Search for the cell housing the specified text and yield its (x, y) center coordinate. 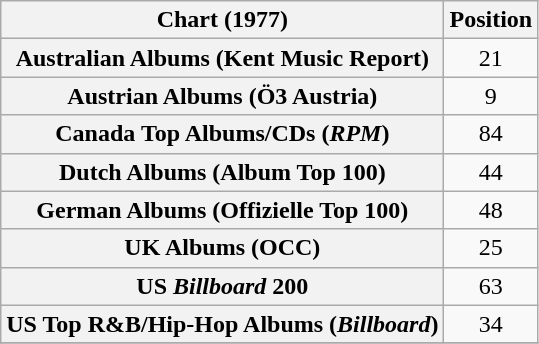
Austrian Albums (Ö3 Austria) (222, 96)
84 (491, 134)
German Albums (Offizielle Top 100) (222, 210)
21 (491, 58)
Canada Top Albums/CDs (RPM) (222, 134)
Dutch Albums (Album Top 100) (222, 172)
US Billboard 200 (222, 286)
25 (491, 248)
UK Albums (OCC) (222, 248)
34 (491, 324)
US Top R&B/Hip-Hop Albums (Billboard) (222, 324)
63 (491, 286)
Australian Albums (Kent Music Report) (222, 58)
9 (491, 96)
Position (491, 20)
44 (491, 172)
48 (491, 210)
Chart (1977) (222, 20)
